Scan for the cell matching the given text and deliver its (x, y) coordinate at center. 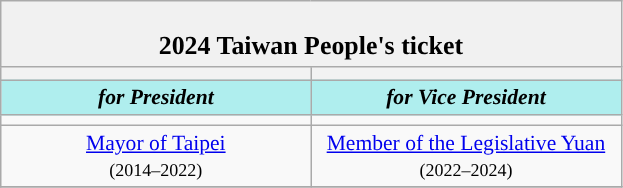
Mayor of Taipei(2014–2022) (156, 156)
for President (156, 98)
for Vice President (466, 98)
Member of the Legislative Yuan(2022–2024) (466, 156)
2024 Taiwan People's ticket (311, 34)
